Scan for the cell matching the given text and deliver its (x, y) coordinate at center. 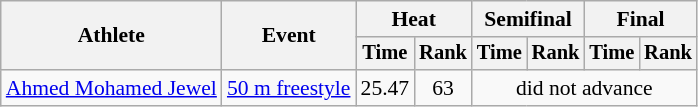
Athlete (112, 36)
Heat (414, 19)
did not advance (584, 88)
Event (289, 36)
25.47 (386, 88)
Semifinal (528, 19)
50 m freestyle (289, 88)
Final (640, 19)
Ahmed Mohamed Jewel (112, 88)
63 (443, 88)
